Provide the [x, y] coordinate of the cell's center where the given text is located.  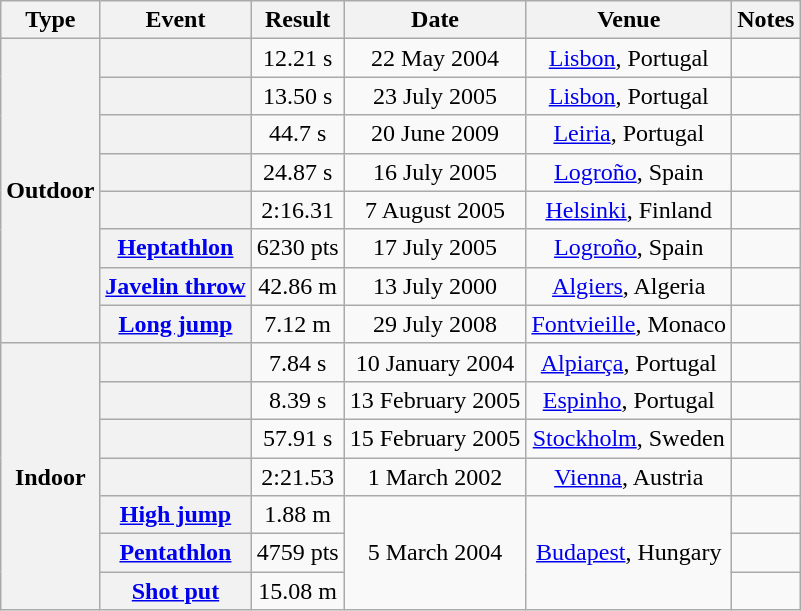
Long jump [176, 324]
Stockholm, Sweden [629, 438]
57.91 s [298, 438]
24.87 s [298, 172]
29 July 2008 [435, 324]
Heptathlon [176, 248]
1 March 2002 [435, 477]
Helsinki, Finland [629, 210]
7.84 s [298, 362]
Algiers, Algeria [629, 286]
Indoor [50, 476]
44.7 s [298, 134]
7.12 m [298, 324]
2:16.31 [298, 210]
17 July 2005 [435, 248]
10 January 2004 [435, 362]
Javelin throw [176, 286]
20 June 2009 [435, 134]
Vienna, Austria [629, 477]
13 February 2005 [435, 400]
15 February 2005 [435, 438]
Fontvieille, Monaco [629, 324]
42.86 m [298, 286]
7 August 2005 [435, 210]
23 July 2005 [435, 96]
Type [50, 20]
Event [176, 20]
High jump [176, 515]
13.50 s [298, 96]
Espinho, Portugal [629, 400]
Budapest, Hungary [629, 553]
16 July 2005 [435, 172]
Alpiarça, Portugal [629, 362]
Outdoor [50, 191]
Shot put [176, 591]
1.88 m [298, 515]
15.08 m [298, 591]
6230 pts [298, 248]
8.39 s [298, 400]
Result [298, 20]
Venue [629, 20]
Leiria, Portugal [629, 134]
4759 pts [298, 553]
2:21.53 [298, 477]
12.21 s [298, 58]
5 March 2004 [435, 553]
22 May 2004 [435, 58]
13 July 2000 [435, 286]
Notes [766, 20]
Pentathlon [176, 553]
Date [435, 20]
